Provide the (x, y) coordinate of the cell's center where the given text is located.  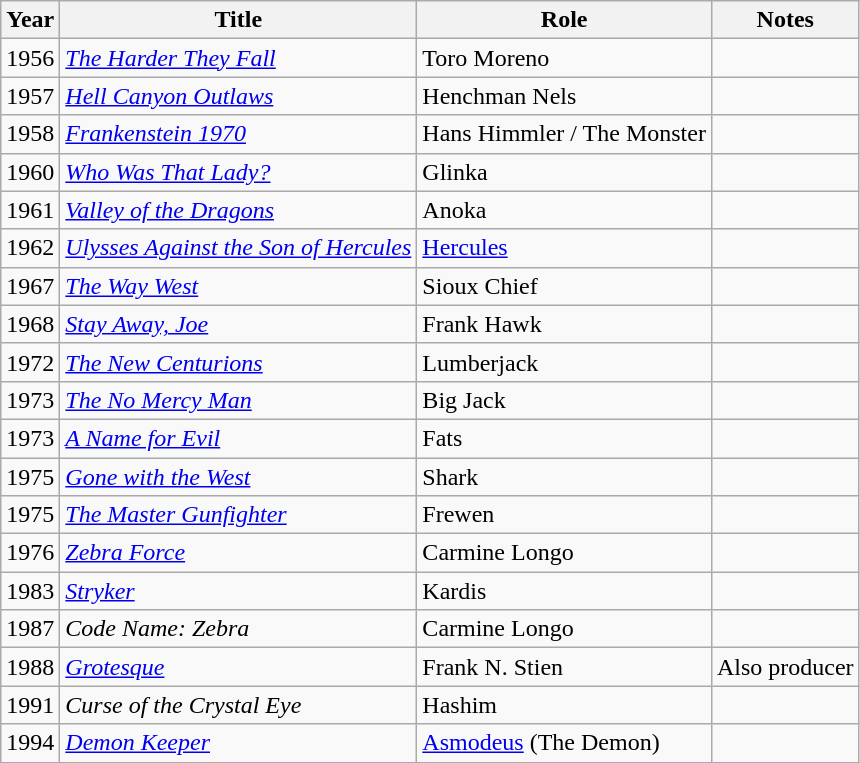
1958 (30, 134)
Toro Moreno (564, 58)
Fats (564, 438)
Title (238, 20)
The Way West (238, 286)
The Master Gunfighter (238, 515)
Shark (564, 477)
Stryker (238, 591)
The New Centurions (238, 362)
Hell Canyon Outlaws (238, 96)
Lumberjack (564, 362)
1988 (30, 667)
Gone with the West (238, 477)
Notes (785, 20)
Frewen (564, 515)
Curse of the Crystal Eye (238, 705)
Hans Himmler / The Monster (564, 134)
Glinka (564, 172)
Demon Keeper (238, 743)
Henchman Nels (564, 96)
Grotesque (238, 667)
1960 (30, 172)
1976 (30, 553)
1967 (30, 286)
Ulysses Against the Son of Hercules (238, 248)
A Name for Evil (238, 438)
Who Was That Lady? (238, 172)
Year (30, 20)
1983 (30, 591)
Frankenstein 1970 (238, 134)
1968 (30, 324)
1957 (30, 96)
1994 (30, 743)
Hercules (564, 248)
Anoka (564, 210)
Valley of the Dragons (238, 210)
1962 (30, 248)
1972 (30, 362)
Sioux Chief (564, 286)
Asmodeus (The Demon) (564, 743)
1956 (30, 58)
1961 (30, 210)
Zebra Force (238, 553)
Hashim (564, 705)
The Harder They Fall (238, 58)
Frank N. Stien (564, 667)
Stay Away, Joe (238, 324)
1987 (30, 629)
1991 (30, 705)
Code Name: Zebra (238, 629)
Frank Hawk (564, 324)
Big Jack (564, 400)
The No Mercy Man (238, 400)
Kardis (564, 591)
Also producer (785, 667)
Role (564, 20)
